Capture the cell that displays the provided text and extract its [x, y] central coordinate. 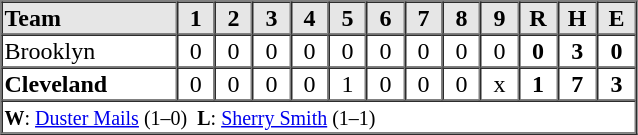
H [578, 18]
W: Duster Mails (1–0) L: Sherry Smith (1–1) [319, 116]
R [538, 18]
x [499, 84]
9 [499, 18]
E [616, 18]
Brooklyn [90, 50]
6 [385, 18]
Cleveland [90, 84]
5 [348, 18]
2 [234, 18]
8 [461, 18]
Team [90, 18]
4 [310, 18]
